Extract the [x, y] coordinate from the center of the cell holding the provided text.  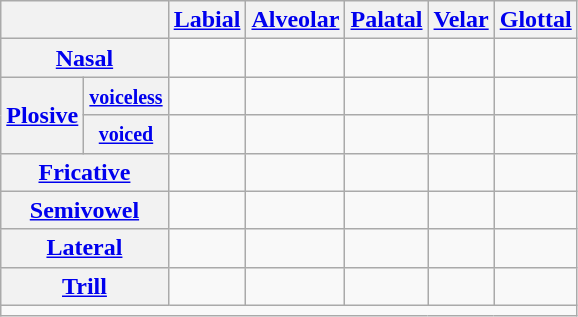
Glottal [536, 20]
voiced [126, 134]
Nasal [84, 58]
Alveolar [296, 20]
voiceless [126, 96]
Lateral [84, 248]
Palatal [386, 20]
Velar [461, 20]
Semivowel [84, 210]
Plosive [42, 115]
Trill [84, 286]
Labial [207, 20]
Fricative [84, 172]
